Return the [X, Y] coordinate for the center point of the cell that contains the specified text.  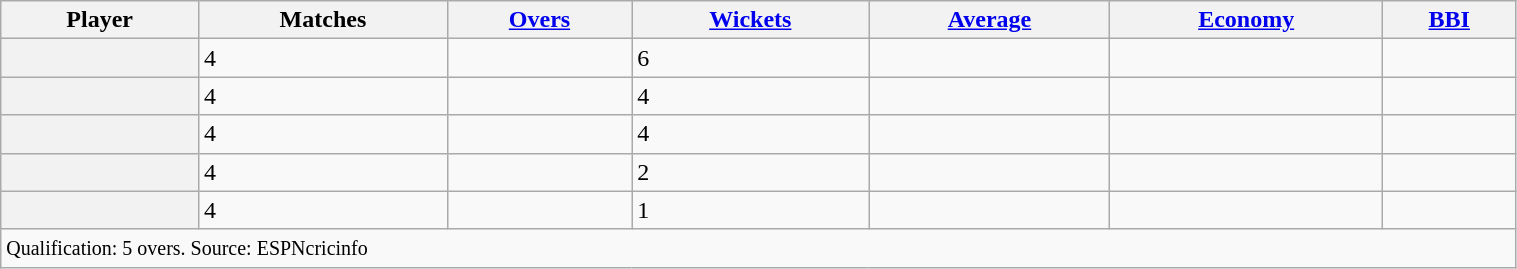
Qualification: 5 overs. Source: ESPNcricinfo [758, 248]
Wickets [750, 20]
Average [990, 20]
Overs [539, 20]
2 [750, 172]
Player [100, 20]
6 [750, 58]
Matches [324, 20]
BBI [1449, 20]
1 [750, 210]
Economy [1246, 20]
